Extract the [x, y] coordinate from the center of the cell holding the provided text.  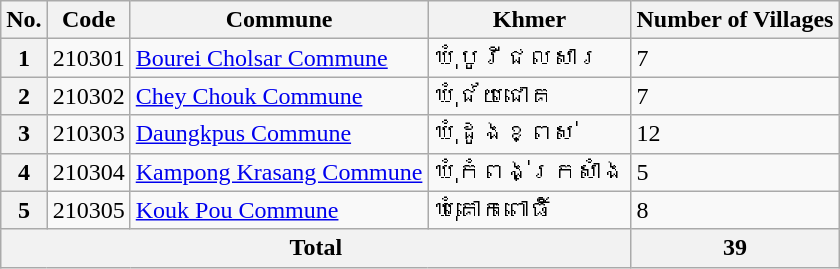
ឃុំគោកពោធិ៍ [530, 210]
ឃុំបូរីជលសារ [530, 58]
39 [735, 248]
210302 [88, 96]
Kampong Krasang Commune [279, 172]
4 [24, 172]
ឃុំដូងខ្ពស់ [530, 134]
Khmer [530, 20]
210303 [88, 134]
ឃុំជ័យជោគ [530, 96]
3 [24, 134]
1 [24, 58]
Code [88, 20]
No. [24, 20]
210305 [88, 210]
2 [24, 96]
Daungkpus Commune [279, 134]
Kouk Pou Commune [279, 210]
210304 [88, 172]
Total [316, 248]
Number of Villages [735, 20]
210301 [88, 58]
Chey Chouk Commune [279, 96]
12 [735, 134]
8 [735, 210]
Bourei Cholsar Commune [279, 58]
Commune [279, 20]
ឃុំកំពង់ក្រសាំង [530, 172]
